Return the [X, Y] coordinate for the center point of the cell that contains the specified text.  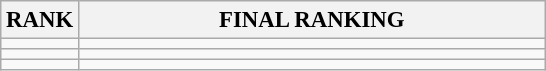
FINAL RANKING [312, 20]
RANK [40, 20]
